Pinpoint the cell where the given text exists, returning its [x, y] midpoint coordinate. 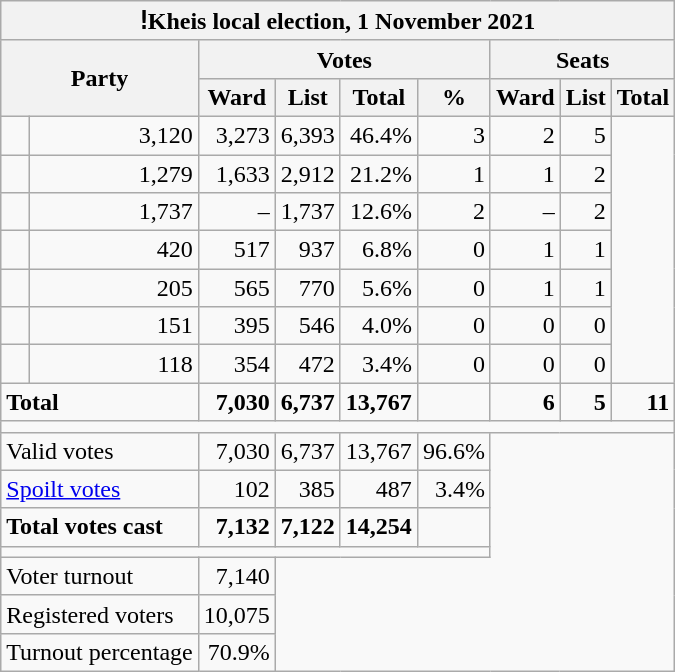
46.4% [378, 135]
21.2% [378, 173]
3,273 [236, 135]
Spoilt votes [100, 489]
11 [643, 402]
Registered voters [100, 614]
14,254 [378, 527]
420 [114, 250]
Voter turnout [100, 576]
1,279 [114, 173]
6.8% [378, 250]
Total votes cast [100, 527]
151 [114, 326]
Party [100, 78]
Seats [582, 59]
7,140 [236, 576]
4.0% [378, 326]
3,120 [114, 135]
Votes [344, 59]
6,393 [308, 135]
Turnout percentage [100, 652]
1,633 [236, 173]
7,132 [236, 527]
395 [236, 326]
3 [454, 135]
5.6% [378, 288]
205 [114, 288]
7,122 [308, 527]
10,075 [236, 614]
546 [308, 326]
354 [236, 364]
472 [308, 364]
% [454, 97]
6 [525, 402]
12.6% [378, 212]
96.6% [454, 451]
102 [236, 489]
385 [308, 489]
2,912 [308, 173]
770 [308, 288]
565 [236, 288]
937 [308, 250]
70.9% [236, 652]
Valid votes [100, 451]
118 [114, 364]
ǃKheis local election, 1 November 2021 [338, 21]
517 [236, 250]
487 [378, 489]
